Capture the cell that displays the provided text and extract its [x, y] central coordinate. 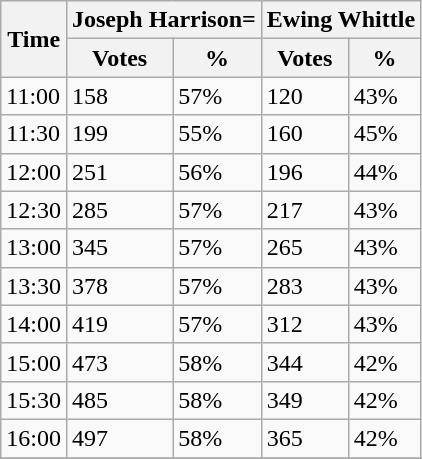
11:30 [34, 134]
56% [217, 172]
14:00 [34, 324]
285 [119, 210]
265 [304, 248]
345 [119, 248]
13:30 [34, 286]
283 [304, 286]
312 [304, 324]
485 [119, 400]
158 [119, 96]
251 [119, 172]
Joseph Harrison= [164, 20]
15:00 [34, 362]
12:00 [34, 172]
473 [119, 362]
365 [304, 438]
199 [119, 134]
378 [119, 286]
196 [304, 172]
44% [384, 172]
55% [217, 134]
16:00 [34, 438]
419 [119, 324]
12:30 [34, 210]
45% [384, 134]
497 [119, 438]
Ewing Whittle [340, 20]
120 [304, 96]
11:00 [34, 96]
349 [304, 400]
Time [34, 39]
217 [304, 210]
344 [304, 362]
15:30 [34, 400]
160 [304, 134]
13:00 [34, 248]
